Search for the cell housing the specified text and yield its (x, y) center coordinate. 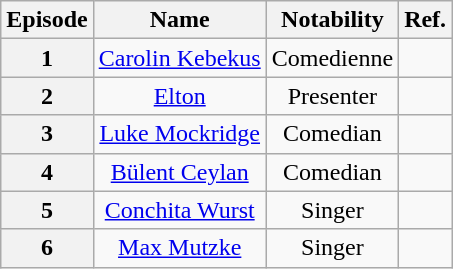
Max Mutzke (180, 248)
Name (180, 20)
6 (47, 248)
Conchita Wurst (180, 210)
Comedienne (332, 58)
5 (47, 210)
Ref. (426, 20)
Bülent Ceylan (180, 172)
Notability (332, 20)
2 (47, 96)
3 (47, 134)
Presenter (332, 96)
Carolin Kebekus (180, 58)
4 (47, 172)
Luke Mockridge (180, 134)
Elton (180, 96)
Episode (47, 20)
1 (47, 58)
